Return the [X, Y] coordinate for the center point of the cell that contains the specified text.  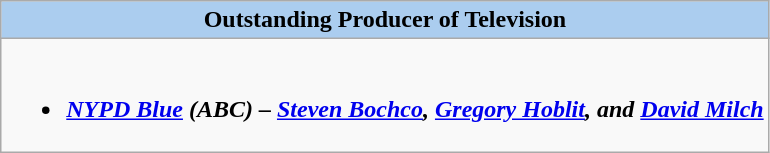
Outstanding Producer of Television [385, 20]
NYPD Blue (ABC) – Steven Bochco, Gregory Hoblit, and David Milch [385, 96]
